For the text-containing cell, return its midpoint in [x, y] coordinate format. 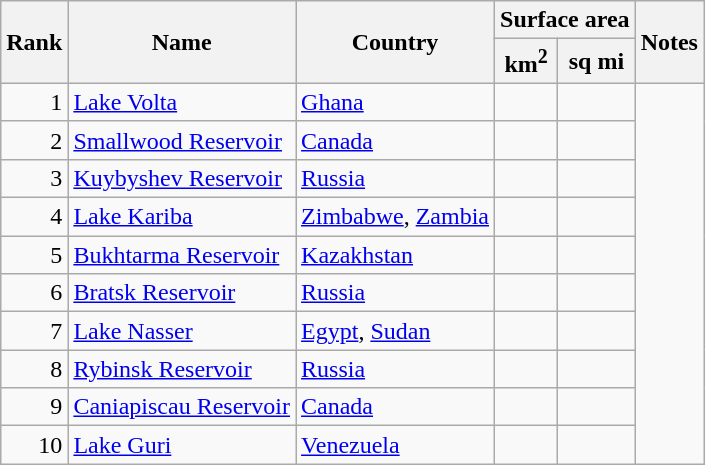
Bratsk Reservoir [182, 293]
Lake Volta [182, 102]
Bukhtarma Reservoir [182, 255]
4 [34, 217]
3 [34, 178]
Rybinsk Reservoir [182, 369]
2 [34, 140]
6 [34, 293]
1 [34, 102]
7 [34, 331]
10 [34, 445]
Lake Guri [182, 445]
Venezuela [396, 445]
Kuybyshev Reservoir [182, 178]
Zimbabwe, Zambia [396, 217]
Name [182, 42]
Notes [669, 42]
8 [34, 369]
9 [34, 407]
Lake Kariba [182, 217]
Kazakhstan [396, 255]
Ghana [396, 102]
Surface area [566, 20]
km2 [526, 62]
Caniapiscau Reservoir [182, 407]
sq mi [596, 62]
Rank [34, 42]
Country [396, 42]
Smallwood Reservoir [182, 140]
Lake Nasser [182, 331]
Egypt, Sudan [396, 331]
5 [34, 255]
